Output the (x, y) coordinate of the center of the cell containing the given text.  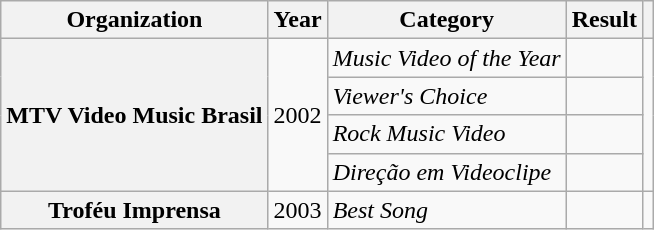
Organization (134, 20)
Music Video of the Year (446, 58)
2002 (298, 115)
Direção em Videoclipe (446, 172)
Best Song (446, 210)
Category (446, 20)
Result (604, 20)
Year (298, 20)
2003 (298, 210)
Troféu Imprensa (134, 210)
Viewer's Choice (446, 96)
Rock Music Video (446, 134)
MTV Video Music Brasil (134, 115)
